Find where the given text appears and provide that cell's center as (x, y) coordinate. 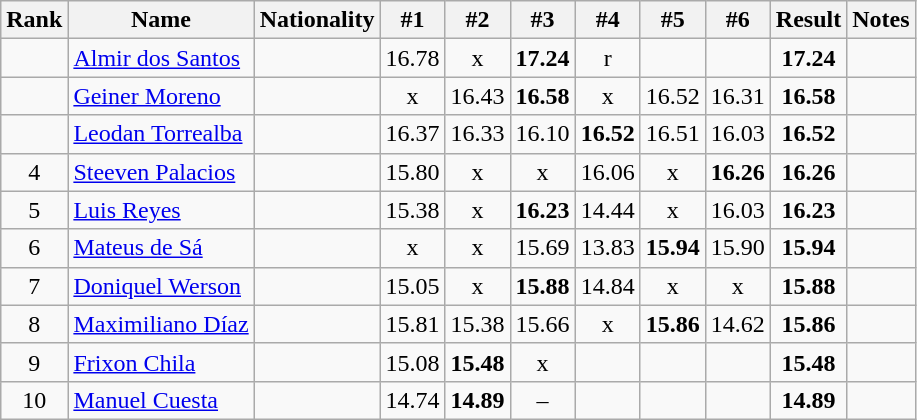
Mateus de Sá (161, 248)
Result (808, 20)
15.81 (412, 324)
16.37 (412, 134)
Frixon Chila (161, 362)
Name (161, 20)
#6 (738, 20)
16.33 (478, 134)
7 (34, 286)
#5 (672, 20)
14.62 (738, 324)
Rank (34, 20)
15.08 (412, 362)
15.80 (412, 172)
Steeven Palacios (161, 172)
Almir dos Santos (161, 58)
Geiner Moreno (161, 96)
16.43 (478, 96)
15.66 (542, 324)
14.74 (412, 400)
#3 (542, 20)
Manuel Cuesta (161, 400)
16.10 (542, 134)
r (608, 58)
14.84 (608, 286)
Nationality (317, 20)
15.90 (738, 248)
Doniquel Werson (161, 286)
13.83 (608, 248)
5 (34, 210)
10 (34, 400)
16.78 (412, 58)
16.06 (608, 172)
8 (34, 324)
Leodan Torrealba (161, 134)
– (542, 400)
9 (34, 362)
6 (34, 248)
15.69 (542, 248)
Maximiliano Díaz (161, 324)
4 (34, 172)
15.05 (412, 286)
16.31 (738, 96)
14.44 (608, 210)
#2 (478, 20)
Notes (881, 20)
#1 (412, 20)
#4 (608, 20)
16.51 (672, 134)
Luis Reyes (161, 210)
